Find where the given text appears and provide that cell's center as [x, y] coordinate. 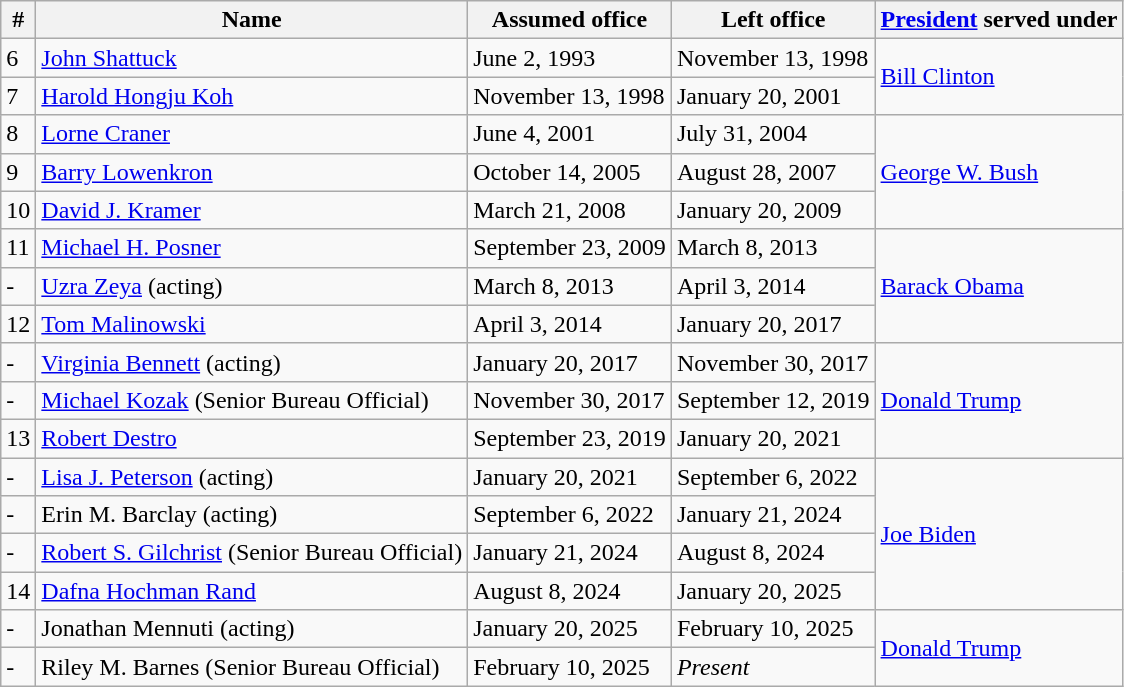
June 4, 2001 [570, 134]
September 23, 2019 [570, 438]
Jonathan Mennuti (acting) [252, 629]
June 2, 1993 [570, 58]
Michael H. Posner [252, 248]
July 31, 2004 [773, 134]
October 14, 2005 [570, 172]
Barack Obama [999, 286]
George W. Bush [999, 172]
Harold Hongju Koh [252, 96]
Bill Clinton [999, 77]
Michael Kozak (Senior Bureau Official) [252, 400]
7 [18, 96]
Joe Biden [999, 534]
9 [18, 172]
January 20, 2001 [773, 96]
11 [18, 248]
13 [18, 438]
Present [773, 667]
Robert S. Gilchrist (Senior Bureau Official) [252, 553]
John Shattuck [252, 58]
# [18, 20]
Tom Malinowski [252, 324]
6 [18, 58]
Barry Lowenkron [252, 172]
President served under [999, 20]
Robert Destro [252, 438]
Left office [773, 20]
August 28, 2007 [773, 172]
David J. Kramer [252, 210]
January 20, 2009 [773, 210]
Riley M. Barnes (Senior Bureau Official) [252, 667]
14 [18, 591]
September 12, 2019 [773, 400]
Lisa J. Peterson (acting) [252, 477]
Erin M. Barclay (acting) [252, 515]
10 [18, 210]
March 21, 2008 [570, 210]
8 [18, 134]
Virginia Bennett (acting) [252, 362]
Dafna Hochman Rand [252, 591]
12 [18, 324]
Uzra Zeya (acting) [252, 286]
Assumed office [570, 20]
Name [252, 20]
September 23, 2009 [570, 248]
Lorne Craner [252, 134]
